Search for the cell housing the specified text and yield its [x, y] center coordinate. 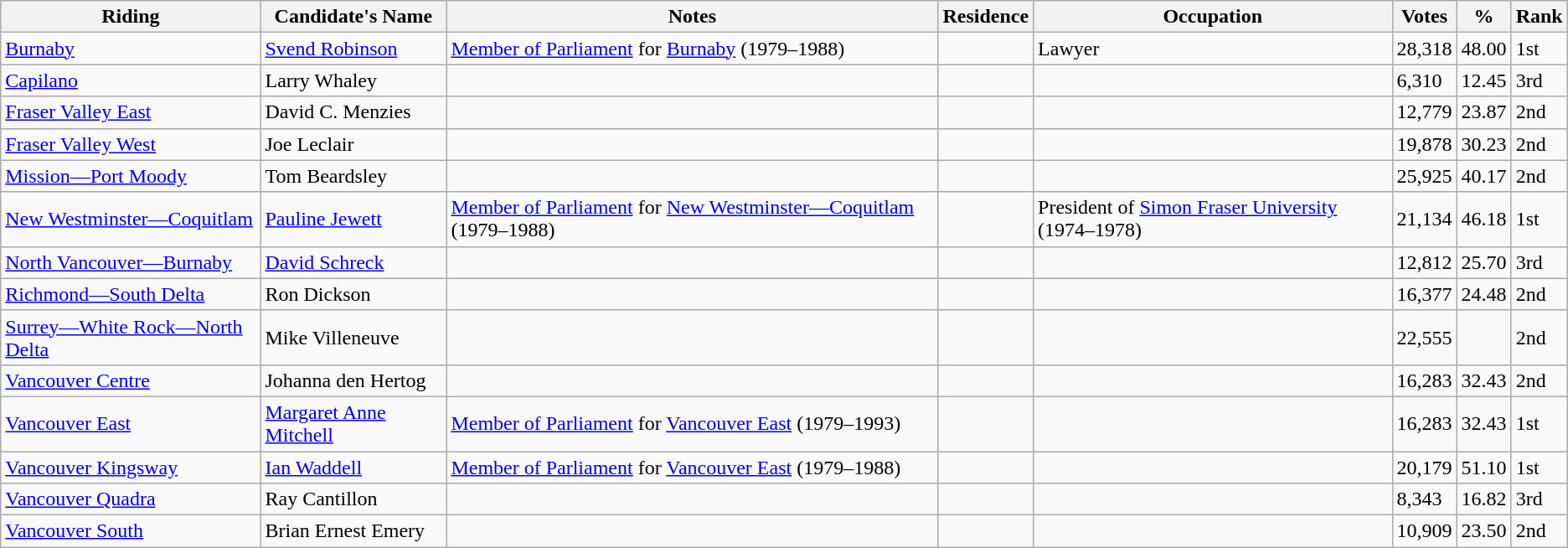
Lawyer [1213, 49]
Ian Waddell [353, 467]
16.82 [1484, 499]
Richmond—South Delta [131, 294]
48.00 [1484, 49]
25,925 [1424, 176]
12.45 [1484, 80]
Member of Parliament for Burnaby (1979–1988) [692, 49]
Vancouver Centre [131, 380]
Brian Ernest Emery [353, 531]
16,377 [1424, 294]
Notes [692, 17]
Mission—Port Moody [131, 176]
North Vancouver—Burnaby [131, 262]
6,310 [1424, 80]
25.70 [1484, 262]
20,179 [1424, 467]
Riding [131, 17]
Fraser Valley East [131, 112]
Surrey—White Rock—North Delta [131, 337]
22,555 [1424, 337]
12,812 [1424, 262]
Member of Parliament for Vancouver East (1979–1993) [692, 424]
40.17 [1484, 176]
12,779 [1424, 112]
David C. Menzies [353, 112]
Larry Whaley [353, 80]
19,878 [1424, 144]
Pauline Jewett [353, 220]
Vancouver South [131, 531]
Svend Robinson [353, 49]
Member of Parliament for Vancouver East (1979–1988) [692, 467]
Candidate's Name [353, 17]
President of Simon Fraser University (1974–1978) [1213, 220]
Vancouver Kingsway [131, 467]
8,343 [1424, 499]
23.50 [1484, 531]
Johanna den Hertog [353, 380]
% [1484, 17]
Vancouver East [131, 424]
Votes [1424, 17]
Ray Cantillon [353, 499]
Burnaby [131, 49]
51.10 [1484, 467]
46.18 [1484, 220]
Member of Parliament for New Westminster—Coquitlam (1979–1988) [692, 220]
23.87 [1484, 112]
Capilano [131, 80]
Fraser Valley West [131, 144]
Residence [986, 17]
Occupation [1213, 17]
24.48 [1484, 294]
28,318 [1424, 49]
Rank [1540, 17]
New Westminster—Coquitlam [131, 220]
10,909 [1424, 531]
30.23 [1484, 144]
Vancouver Quadra [131, 499]
David Schreck [353, 262]
Margaret Anne Mitchell [353, 424]
Tom Beardsley [353, 176]
Mike Villeneuve [353, 337]
Joe Leclair [353, 144]
21,134 [1424, 220]
Ron Dickson [353, 294]
